Find where the given text appears and provide that cell's center as [x, y] coordinate. 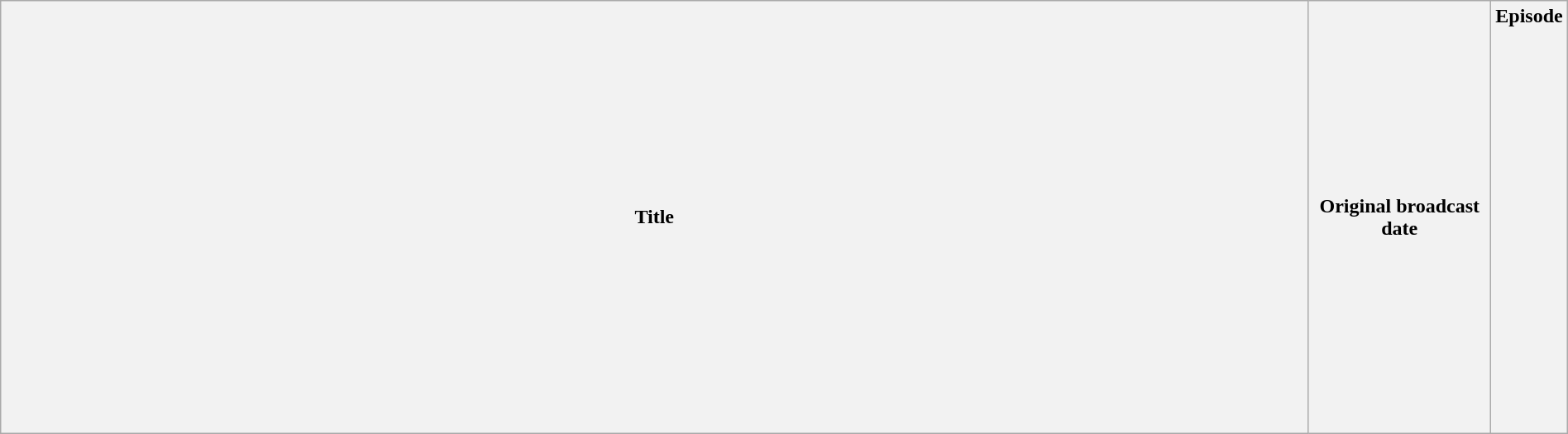
Original broadcast date [1399, 217]
Title [655, 217]
Episode [1529, 217]
